Determine the (X, Y) coordinate at the center of the cell enclosing the given text.  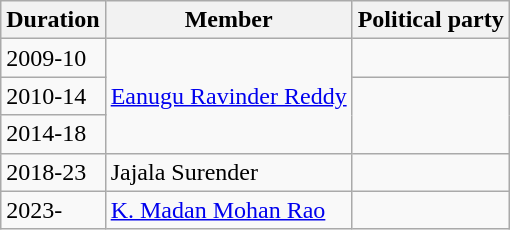
2009-10 (53, 58)
Eanugu Ravinder Reddy (228, 96)
2010-14 (53, 96)
Member (228, 20)
Jajala Surender (228, 172)
2018-23 (53, 172)
2014-18 (53, 134)
Political party (430, 20)
K. Madan Mohan Rao (228, 210)
2023- (53, 210)
Duration (53, 20)
